Detect which cell encompasses the target text, then output its [X, Y] center coordinate. 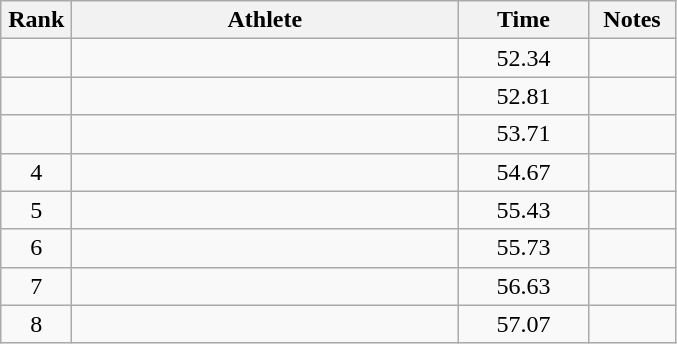
8 [36, 324]
6 [36, 248]
57.07 [524, 324]
4 [36, 172]
56.63 [524, 286]
5 [36, 210]
53.71 [524, 134]
Time [524, 20]
7 [36, 286]
Notes [632, 20]
Rank [36, 20]
55.43 [524, 210]
Athlete [265, 20]
55.73 [524, 248]
52.81 [524, 96]
52.34 [524, 58]
54.67 [524, 172]
